Extract the (x, y) coordinate from the center of the cell holding the provided text.  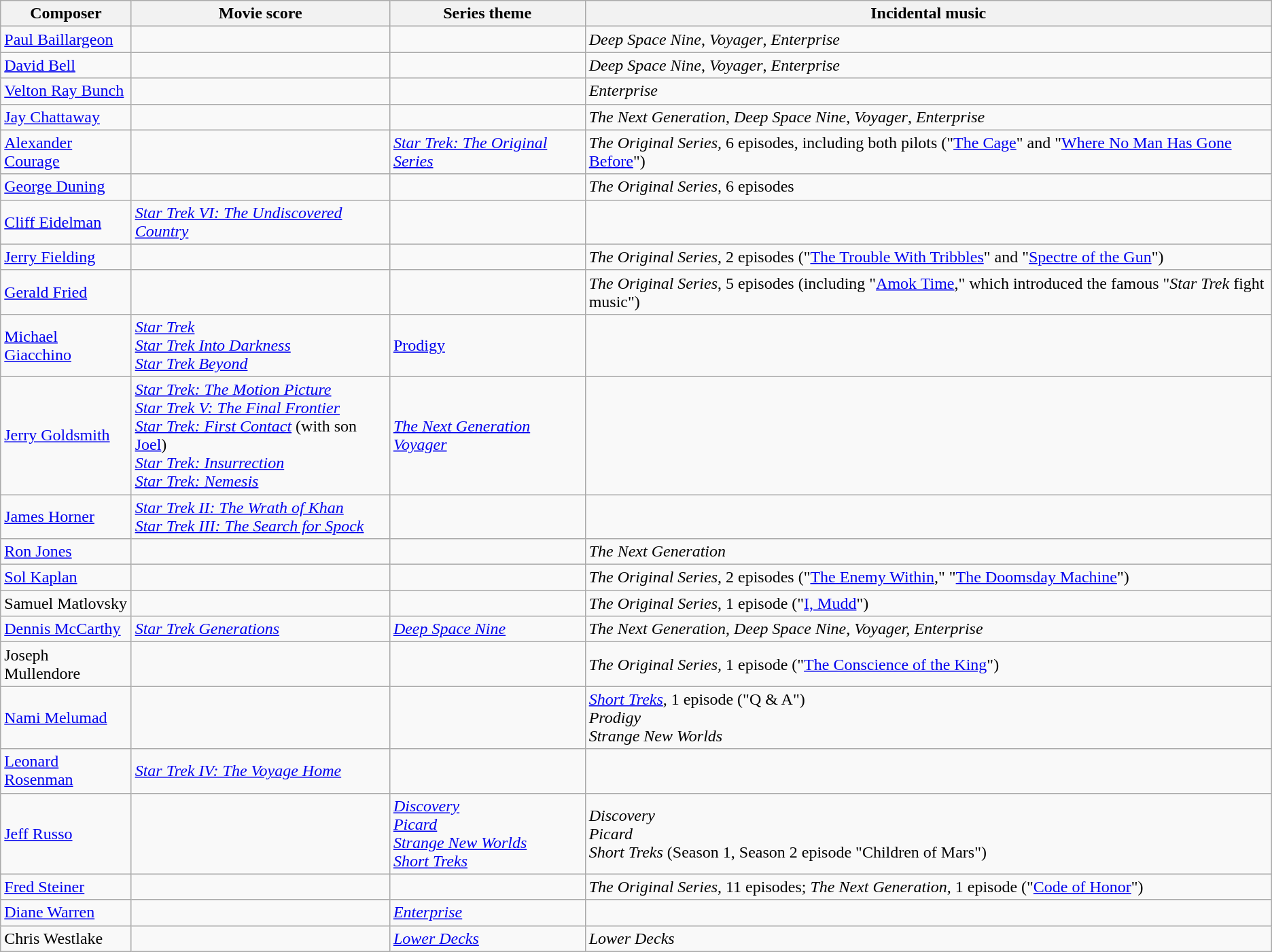
The Original Series, 5 episodes (including "Amok Time," which introduced the famous "Star Trek fight music") (928, 292)
Dennis McCarthy (66, 629)
Fred Steiner (66, 887)
Sol Kaplan (66, 578)
James Horner (66, 516)
The Next GenerationVoyager (487, 435)
Michael Giacchino (66, 345)
Diane Warren (66, 913)
Jeff Russo (66, 833)
Chris Westlake (66, 938)
Composer (66, 14)
Incidental music (928, 14)
The Original Series, 2 episodes ("The Enemy Within," "The Doomsday Machine") (928, 578)
Short Treks, 1 episode ("Q & A")ProdigyStrange New Worlds (928, 718)
Paul Baillargeon (66, 39)
The Next Generation (928, 552)
David Bell (66, 65)
Star Trek: The Original Series (487, 152)
DiscoveryPicardShort Treks (Season 1, Season 2 episode "Children of Mars") (928, 833)
Star Trek VI: The Undiscovered Country (260, 222)
Star Trek: The Motion PictureStar Trek V: The Final FrontierStar Trek: First Contact (with son Joel)Star Trek: InsurrectionStar Trek: Nemesis (260, 435)
Velton Ray Bunch (66, 91)
Star Trek Generations (260, 629)
Movie score (260, 14)
The Original Series, 2 episodes ("The Trouble With Tribbles" and "Spectre of the Gun") (928, 257)
Alexander Courage (66, 152)
The Original Series, 11 episodes; The Next Generation, 1 episode ("Code of Honor") (928, 887)
Jerry Fielding (66, 257)
Prodigy (487, 345)
Gerald Fried (66, 292)
Leonard Rosenman (66, 771)
The Original Series, 6 episodes (928, 187)
Samuel Matlovsky (66, 603)
Cliff Eidelman (66, 222)
Ron Jones (66, 552)
The Original Series, 6 episodes, including both pilots ("The Cage" and "Where No Man Has Gone Before") (928, 152)
The Original Series, 1 episode ("The Conscience of the King") (928, 665)
Star TrekStar Trek Into DarknessStar Trek Beyond (260, 345)
Deep Space Nine (487, 629)
DiscoveryPicardStrange New WorldsShort Treks (487, 833)
Joseph Mullendore (66, 665)
The Original Series, 1 episode ("I, Mudd") (928, 603)
Star Trek IV: The Voyage Home (260, 771)
Jerry Goldsmith (66, 435)
George Duning (66, 187)
Nami Melumad (66, 718)
Star Trek II: The Wrath of KhanStar Trek III: The Search for Spock (260, 516)
Series theme (487, 14)
Jay Chattaway (66, 117)
